Pinpoint the cell where the given text exists, returning its (x, y) midpoint coordinate. 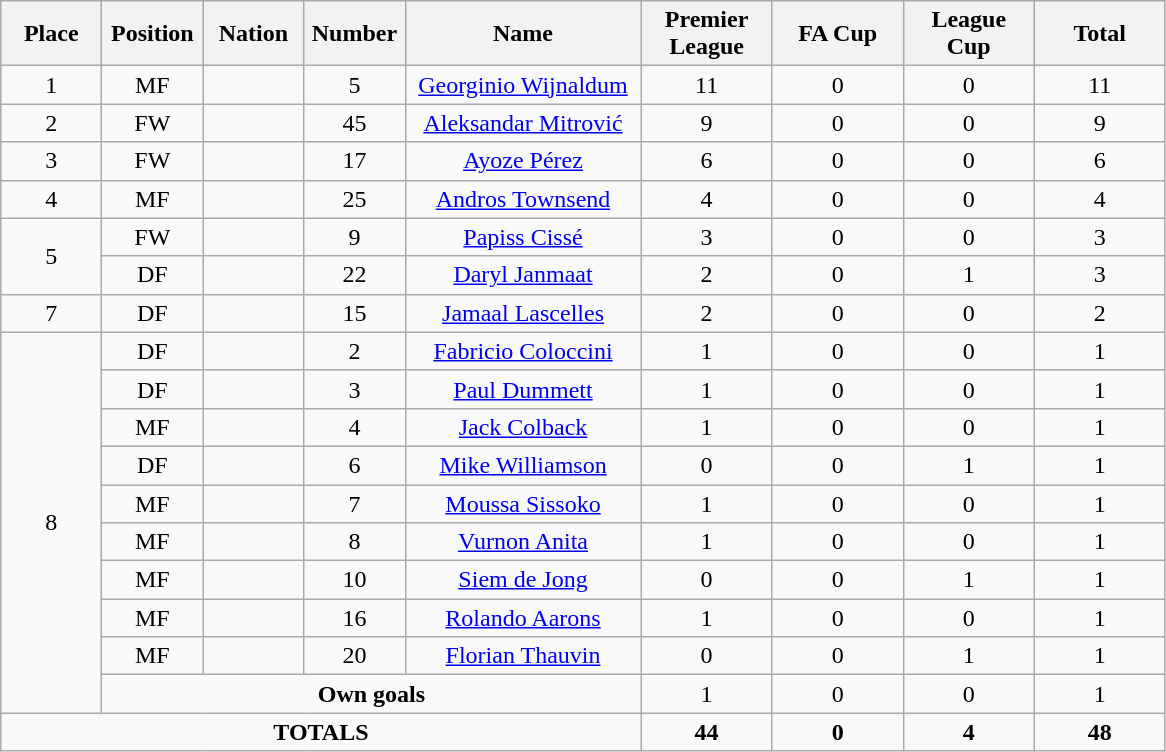
10 (354, 580)
Mike Williamson (523, 465)
Total (1100, 34)
Daryl Janmaat (523, 275)
44 (706, 732)
Siem de Jong (523, 580)
Andros Townsend (523, 199)
Nation (254, 34)
Name (523, 34)
Moussa Sissoko (523, 503)
17 (354, 161)
Papiss Cissé (523, 237)
22 (354, 275)
Rolando Aarons (523, 618)
16 (354, 618)
Vurnon Anita (523, 542)
Place (52, 34)
Own goals (372, 694)
Fabricio Coloccini (523, 351)
45 (354, 123)
Jack Colback (523, 427)
FA Cup (838, 34)
Florian Thauvin (523, 656)
Premier League (706, 34)
48 (1100, 732)
Position (152, 34)
20 (354, 656)
Aleksandar Mitrović (523, 123)
Jamaal Lascelles (523, 313)
15 (354, 313)
TOTALS (321, 732)
Georginio Wijnaldum (523, 85)
Ayoze Pérez (523, 161)
25 (354, 199)
Number (354, 34)
League Cup (968, 34)
Paul Dummett (523, 389)
